Search for the cell housing the specified text and yield its (X, Y) center coordinate. 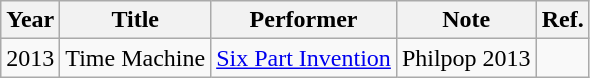
Year (30, 20)
Note (466, 20)
Performer (304, 20)
Time Machine (136, 58)
Six Part Invention (304, 58)
2013 (30, 58)
Title (136, 20)
Philpop 2013 (466, 58)
Ref. (562, 20)
